Determine the (X, Y) coordinate at the center of the cell enclosing the given text.  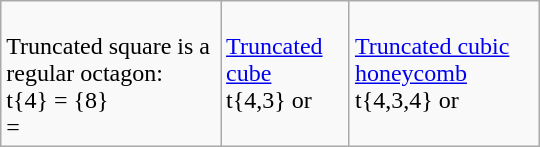
Truncated cubic honeycombt{4,3,4} or (444, 74)
Truncated square is a regular octagon:t{4} = {8} = (111, 74)
Truncated cubet{4,3} or (286, 74)
